Return [x, y] of the center of cell containing provided text 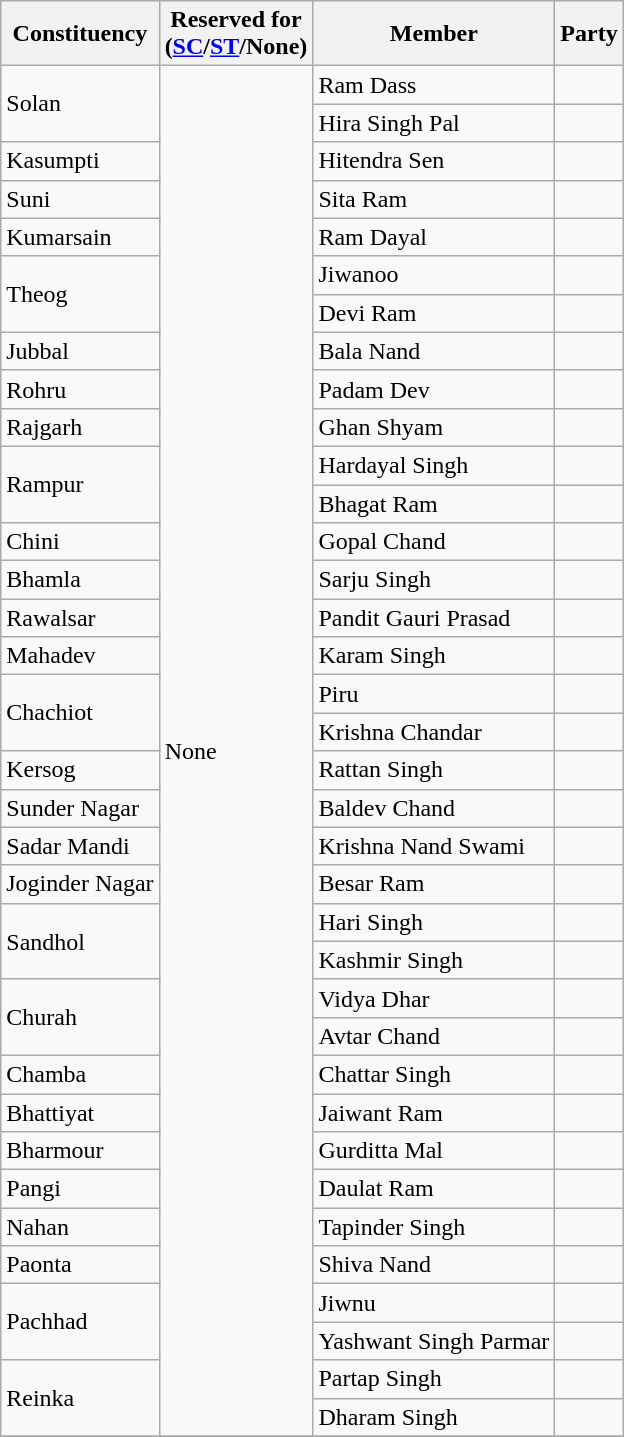
Sunder Nagar [80, 808]
Jubbal [80, 351]
Nahan [80, 1227]
Rawalsar [80, 618]
Pandit Gauri Prasad [434, 618]
None [236, 751]
Party [589, 34]
Padam Dev [434, 389]
Karam Singh [434, 656]
Kasumpti [80, 161]
Dharam Singh [434, 1417]
Sita Ram [434, 199]
Sadar Mandi [80, 846]
Hira Singh Pal [434, 123]
Gopal Chand [434, 542]
Bala Nand [434, 351]
Reinka [80, 1398]
Jiwanoo [434, 275]
Hari Singh [434, 922]
Avtar Chand [434, 1036]
Besar Ram [434, 884]
Bhattiyat [80, 1113]
Hardayal Singh [434, 465]
Reserved for(SC/ST/None) [236, 34]
Ram Dass [434, 85]
Paonta [80, 1265]
Chini [80, 542]
Shiva Nand [434, 1265]
Kashmir Singh [434, 960]
Kumarsain [80, 237]
Bhagat Ram [434, 503]
Krishna Nand Swami [434, 846]
Joginder Nagar [80, 884]
Theog [80, 294]
Constituency [80, 34]
Ram Dayal [434, 237]
Ghan Shyam [434, 427]
Krishna Chandar [434, 732]
Daulat Ram [434, 1189]
Jiwnu [434, 1303]
Tapinder Singh [434, 1227]
Rohru [80, 389]
Piru [434, 694]
Churah [80, 1017]
Baldev Chand [434, 808]
Solan [80, 104]
Yashwant Singh Parmar [434, 1341]
Sarju Singh [434, 580]
Kersog [80, 770]
Chattar Singh [434, 1074]
Rampur [80, 484]
Suni [80, 199]
Pangi [80, 1189]
Gurditta Mal [434, 1151]
Bharmour [80, 1151]
Pachhad [80, 1322]
Rattan Singh [434, 770]
Jaiwant Ram [434, 1113]
Vidya Dhar [434, 998]
Member [434, 34]
Chachiot [80, 713]
Chamba [80, 1074]
Partap Singh [434, 1379]
Devi Ram [434, 313]
Bhamla [80, 580]
Mahadev [80, 656]
Rajgarh [80, 427]
Hitendra Sen [434, 161]
Sandhol [80, 941]
